Locate the cell with the specified text and output its [X, Y] center coordinate. 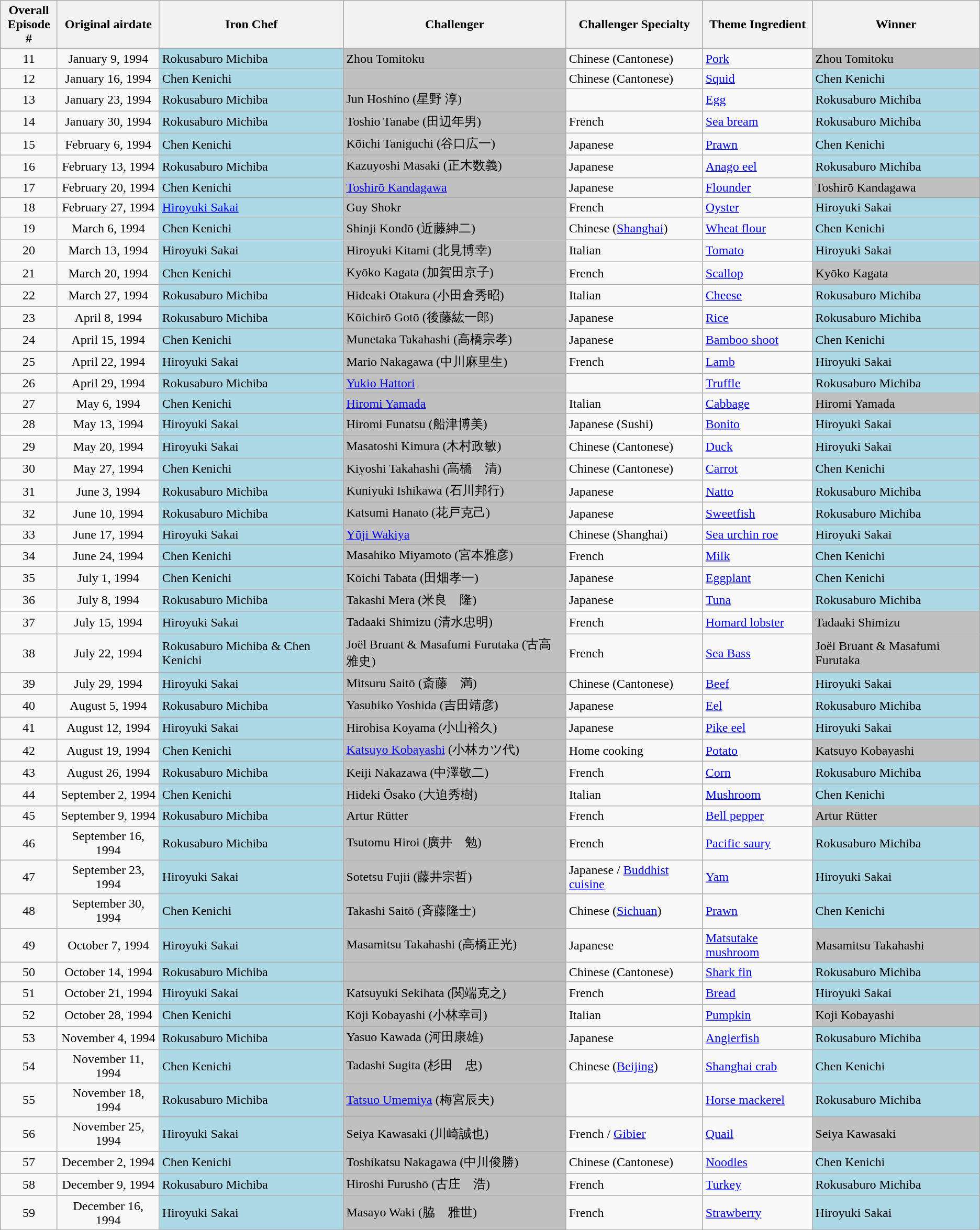
35 [29, 578]
49 [29, 945]
45 [29, 816]
23 [29, 318]
Eggplant [758, 578]
17 [29, 187]
Hirohisa Koyama (小山裕久) [454, 729]
October 21, 1994 [108, 993]
53 [29, 1037]
Tadaaki Shimizu (清水忠明) [454, 623]
Katsuyo Kobayashi (小林カツ代) [454, 751]
Beef [758, 684]
Challenger [454, 25]
28 [29, 424]
Egg [758, 99]
Yam [758, 877]
July 29, 1994 [108, 684]
34 [29, 556]
56 [29, 1134]
Challenger Specialty [634, 25]
Toshio Tanabe (田辺年男) [454, 122]
September 30, 1994 [108, 911]
Kōichirō Gotō (後藤紘一郎) [454, 318]
Lamb [758, 362]
August 5, 1994 [108, 706]
32 [29, 514]
Bonito [758, 424]
April 22, 1994 [108, 362]
18 [29, 207]
Natto [758, 491]
Original airdate [108, 25]
Bell pepper [758, 816]
May 27, 1994 [108, 469]
May 13, 1994 [108, 424]
Wheat flour [758, 228]
54 [29, 1066]
Corn [758, 773]
July 22, 1994 [108, 653]
Masamitsu Takahashi [896, 945]
Tsutomu Hiroi (廣井 勉) [454, 843]
March 27, 1994 [108, 295]
42 [29, 751]
Kōichi Taniguchi (谷口広一) [454, 144]
44 [29, 795]
Sotetsu Fujii (藤井宗哲) [454, 877]
Kōji Kobayashi (小林幸司) [454, 1015]
Masahiko Miyamoto (宮本雅彦) [454, 556]
Sweetfish [758, 514]
January 16, 1994 [108, 79]
38 [29, 653]
Yukio Hattori [454, 383]
Cabbage [758, 403]
Kyōko Kagata (加賀田京子) [454, 273]
Hiromi Funatsu (船津博美) [454, 424]
19 [29, 228]
February 6, 1994 [108, 144]
Shanghai crab [758, 1066]
September 9, 1994 [108, 816]
Japanese (Sushi) [634, 424]
November 18, 1994 [108, 1100]
August 19, 1994 [108, 751]
Sea bream [758, 122]
Kōichi Tabata (田畑孝一) [454, 578]
February 13, 1994 [108, 166]
Hiroyuki Kitami (北見博幸) [454, 251]
22 [29, 295]
Katsumi Hanato (花戸克己) [454, 514]
Flounder [758, 187]
Seiya Kawasaki (川崎誠也) [454, 1134]
52 [29, 1015]
Mitsuru Saitō (斎藤 満) [454, 684]
Sea Bass [758, 653]
June 17, 1994 [108, 534]
24 [29, 340]
26 [29, 383]
Yasuo Kawada (河田康雄) [454, 1037]
January 23, 1994 [108, 99]
Jun Hoshino (星野 淳) [454, 99]
27 [29, 403]
Matsutake mushroom [758, 945]
Truffle [758, 383]
August 26, 1994 [108, 773]
January 30, 1994 [108, 122]
Squid [758, 79]
November 11, 1994 [108, 1066]
Winner [896, 25]
43 [29, 773]
Pacific saury [758, 843]
29 [29, 447]
37 [29, 623]
May 20, 1994 [108, 447]
Anglerfish [758, 1037]
Bamboo shoot [758, 340]
Shark fin [758, 972]
Yūji Wakiya [454, 534]
May 6, 1994 [108, 403]
Tuna [758, 600]
57 [29, 1162]
Shinji Kondō (近藤紳二) [454, 228]
Joël Bruant & Masafumi Furutaka [896, 653]
Anago eel [758, 166]
Seiya Kawasaki [896, 1134]
Mushroom [758, 795]
December 16, 1994 [108, 1212]
36 [29, 600]
Homard lobster [758, 623]
Turkey [758, 1185]
20 [29, 251]
January 9, 1994 [108, 59]
31 [29, 491]
Pork [758, 59]
Pumpkin [758, 1015]
16 [29, 166]
Quail [758, 1134]
Kyōko Kagata [896, 273]
Strawberry [758, 1212]
50 [29, 972]
September 23, 1994 [108, 877]
55 [29, 1100]
September 16, 1994 [108, 843]
September 2, 1994 [108, 795]
Tadashi Sugita (杉田 忠) [454, 1066]
Yasuhiko Yoshida (吉田靖彦) [454, 706]
June 10, 1994 [108, 514]
Milk [758, 556]
14 [29, 122]
Tatsuo Umemiya (梅宮辰夫) [454, 1100]
Katsuyo Kobayashi [896, 751]
October 14, 1994 [108, 972]
13 [29, 99]
58 [29, 1185]
April 8, 1994 [108, 318]
51 [29, 993]
Toshikatsu Nakagawa (中川俊勝) [454, 1162]
Kuniyuki Ishikawa (石川邦行) [454, 491]
July 15, 1994 [108, 623]
Tadaaki Shimizu [896, 623]
April 29, 1994 [108, 383]
12 [29, 79]
30 [29, 469]
39 [29, 684]
November 25, 1994 [108, 1134]
Guy Shokr [454, 207]
Tomato [758, 251]
Eel [758, 706]
Joël Bruant & Masafumi Furutaka (古高雅史) [454, 653]
Mario Nakagawa (中川麻里生) [454, 362]
October 28, 1994 [108, 1015]
Kiyoshi Takahashi (高橋 清) [454, 469]
November 4, 1994 [108, 1037]
French / Gibier [634, 1134]
Masayo Waki (脇 雅世) [454, 1212]
Japanese / Buddhist cuisine [634, 877]
Rokusaburo Michiba & Chen Kenichi [251, 653]
Iron Chef [251, 25]
Chinese (Sichuan) [634, 911]
December 9, 1994 [108, 1185]
August 12, 1994 [108, 729]
February 27, 1994 [108, 207]
Katsuyuki Sekihata (関端克之) [454, 993]
June 24, 1994 [108, 556]
July 1, 1994 [108, 578]
11 [29, 59]
Theme Ingredient [758, 25]
October 7, 1994 [108, 945]
21 [29, 273]
Koji Kobayashi [896, 1015]
Hideaki Otakura (小田倉秀昭) [454, 295]
Scallop [758, 273]
OverallEpisode # [29, 25]
41 [29, 729]
April 15, 1994 [108, 340]
Munetaka Takahashi (高橋宗孝) [454, 340]
Sea urchin roe [758, 534]
Cheese [758, 295]
Bread [758, 993]
Rice [758, 318]
February 20, 1994 [108, 187]
Carrot [758, 469]
Noodles [758, 1162]
March 13, 1994 [108, 251]
59 [29, 1212]
Masamitsu Takahashi (高橋正光) [454, 945]
Potato [758, 751]
December 2, 1994 [108, 1162]
June 3, 1994 [108, 491]
15 [29, 144]
47 [29, 877]
March 20, 1994 [108, 273]
Keiji Nakazawa (中澤敬二) [454, 773]
Takashi Saitō (斉藤隆士) [454, 911]
Horse mackerel [758, 1100]
Hiroshi Furushō (古庄 浩) [454, 1185]
25 [29, 362]
March 6, 1994 [108, 228]
Oyster [758, 207]
Pike eel [758, 729]
Takashi Mera (米良 隆) [454, 600]
Duck [758, 447]
Home cooking [634, 751]
46 [29, 843]
40 [29, 706]
Chinese (Beijing) [634, 1066]
48 [29, 911]
July 8, 1994 [108, 600]
Kazuyoshi Masaki (正木数義) [454, 166]
33 [29, 534]
Hideki Ōsako (大迫秀樹) [454, 795]
Masatoshi Kimura (木村政敏) [454, 447]
